Capture the cell that displays the provided text and extract its (x, y) central coordinate. 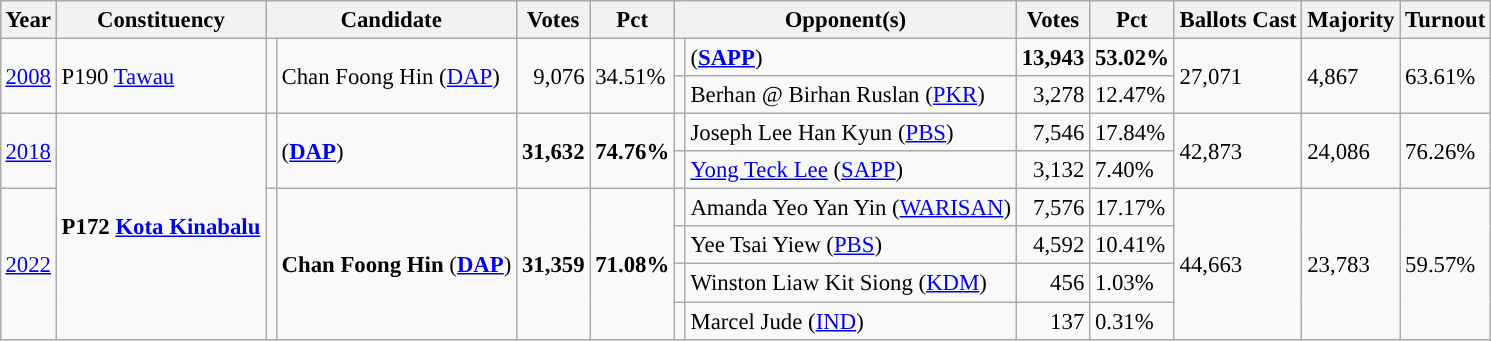
Majority (1351, 20)
17.84% (1132, 133)
53.02% (1132, 57)
0.31% (1132, 321)
137 (1052, 321)
Joseph Lee Han Kyun (PBS) (850, 133)
12.47% (1132, 95)
3,132 (1052, 170)
(DAP) (396, 152)
Berhan @ Birhan Ruslan (PKR) (850, 95)
4,867 (1351, 76)
71.08% (632, 264)
59.57% (1446, 264)
76.26% (1446, 152)
4,592 (1052, 245)
Winston Liaw Kit Siong (KDM) (850, 283)
2008 (28, 76)
Candidate (392, 20)
3,278 (1052, 95)
17.17% (1132, 208)
31,632 (554, 152)
Opponent(s) (845, 20)
Amanda Yeo Yan Yin (WARISAN) (850, 208)
456 (1052, 283)
44,663 (1238, 264)
7.40% (1132, 170)
34.51% (632, 76)
Yong Teck Lee (SAPP) (850, 170)
13,943 (1052, 57)
7,576 (1052, 208)
P172 Kota Kinabalu (160, 227)
Year (28, 20)
2018 (28, 152)
7,546 (1052, 133)
1.03% (1132, 283)
42,873 (1238, 152)
74.76% (632, 152)
2022 (28, 264)
24,086 (1351, 152)
P190 Tawau (160, 76)
63.61% (1446, 76)
(SAPP) (850, 57)
31,359 (554, 264)
9,076 (554, 76)
23,783 (1351, 264)
27,071 (1238, 76)
Constituency (160, 20)
10.41% (1132, 245)
Turnout (1446, 20)
Marcel Jude (IND) (850, 321)
Ballots Cast (1238, 20)
Yee Tsai Yiew (PBS) (850, 245)
